Provide the [x, y] coordinate of the cell's center where the given text is located.  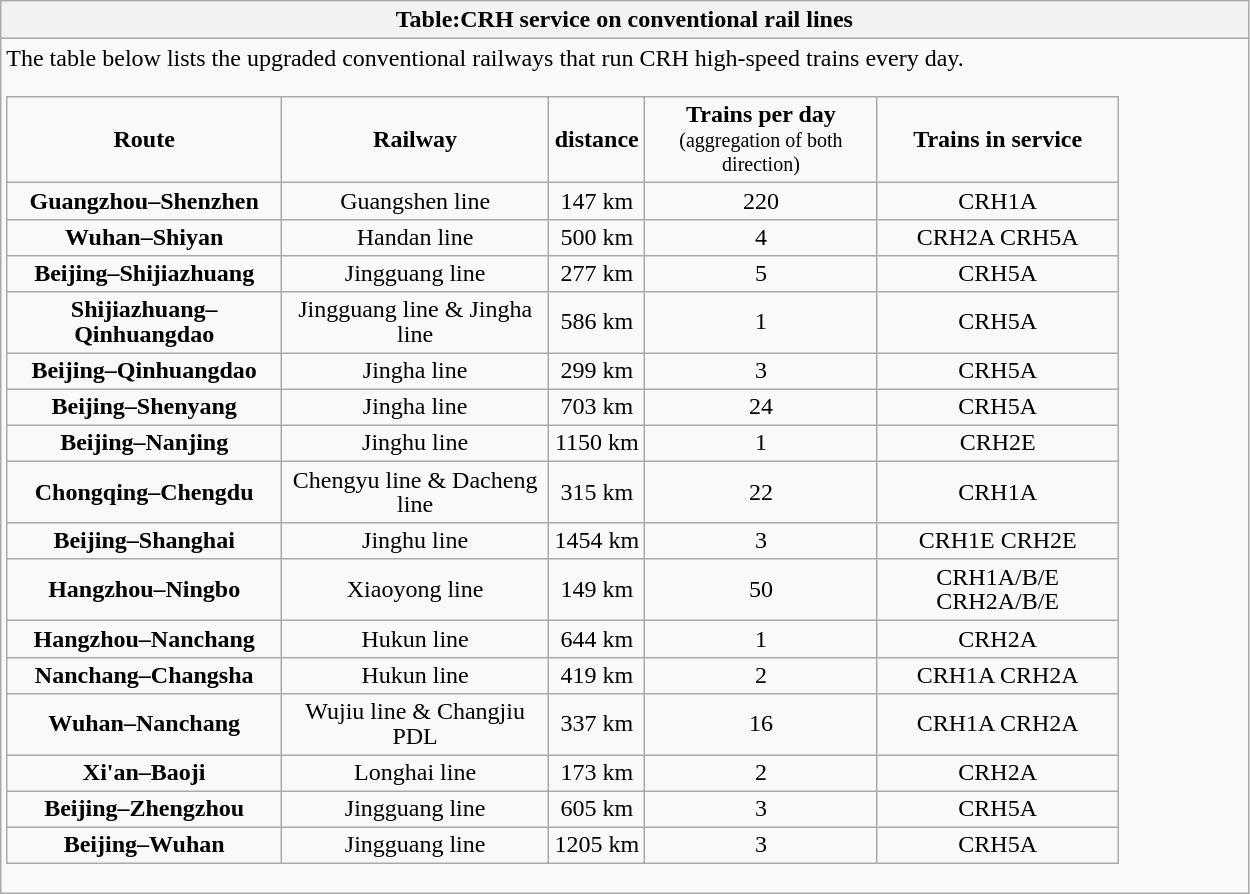
Chengyu line & Dacheng line [415, 492]
1454 km [597, 541]
Beijing–Shijiazhuang [144, 273]
586 km [597, 322]
Wujiu line & Changjiu PDL [415, 724]
5 [762, 273]
distance [597, 140]
Trains in service [998, 140]
Chongqing–Chengdu [144, 492]
173 km [597, 773]
419 km [597, 675]
Railway [415, 140]
CRH2E [998, 443]
Guangzhou–Shenzhen [144, 201]
Beijing–Zhengzhou [144, 809]
Route [144, 140]
337 km [597, 724]
Shijiazhuang–Qinhuangdao [144, 322]
Guangshen line [415, 201]
Beijing–Qinhuangdao [144, 371]
Xiaoyong line [415, 590]
4 [762, 237]
149 km [597, 590]
Beijing–Shanghai [144, 541]
Hangzhou–Nanchang [144, 639]
Longhai line [415, 773]
CRH1A/B/E CRH2A/B/E [998, 590]
50 [762, 590]
16 [762, 724]
Wuhan–Shiyan [144, 237]
Handan line [415, 237]
147 km [597, 201]
299 km [597, 371]
1150 km [597, 443]
315 km [597, 492]
Wuhan–Nanchang [144, 724]
Beijing–Shenyang [144, 407]
605 km [597, 809]
Trains per day(aggregation of both direction) [762, 140]
1205 km [597, 845]
703 km [597, 407]
CRH1E CRH2E [998, 541]
644 km [597, 639]
Table:CRH service on conventional rail lines [624, 20]
Jingguang line & Jingha line [415, 322]
Beijing–Nanjing [144, 443]
Nanchang–Changsha [144, 675]
22 [762, 492]
277 km [597, 273]
500 km [597, 237]
Xi'an–Baoji [144, 773]
Hangzhou–Ningbo [144, 590]
220 [762, 201]
24 [762, 407]
CRH2A CRH5A [998, 237]
Beijing–Wuhan [144, 845]
